Capture the cell that displays the provided text and extract its (x, y) central coordinate. 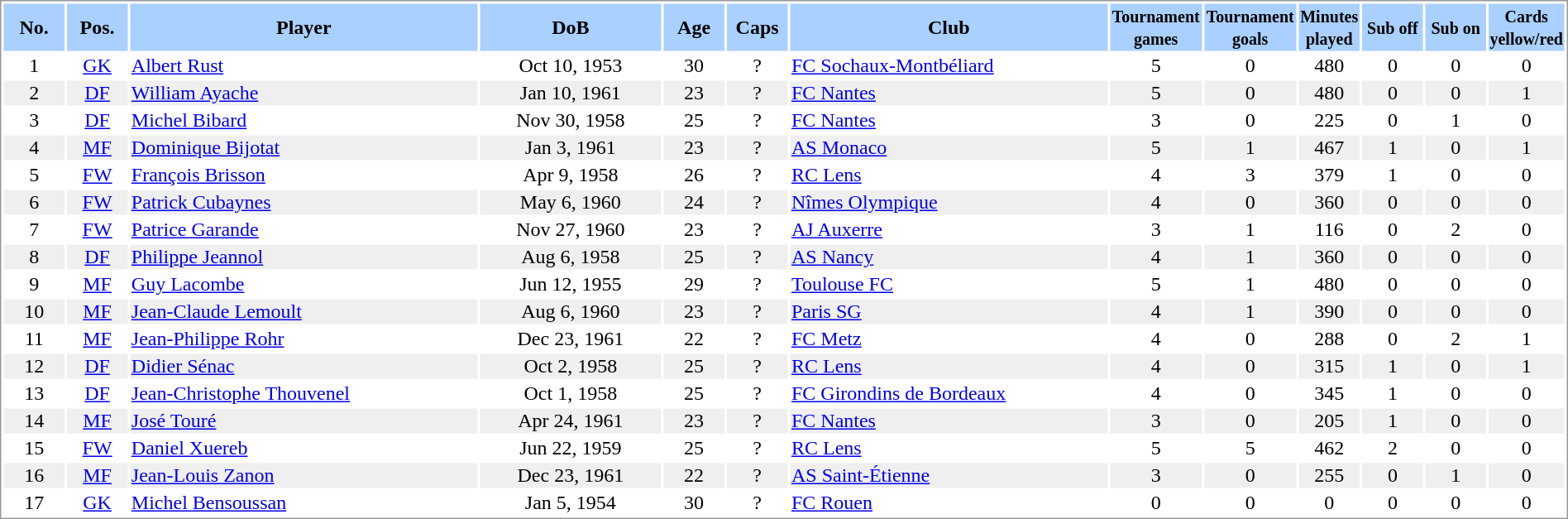
288 (1329, 339)
Jun 12, 1955 (571, 284)
Aug 6, 1960 (571, 312)
Cardsyellow/red (1527, 26)
Daniel Xuereb (304, 448)
Paris SG (949, 312)
6 (33, 203)
Tournamentgoals (1250, 26)
François Brisson (304, 175)
14 (33, 421)
11 (33, 339)
Oct 10, 1953 (571, 65)
Guy Lacombe (304, 284)
Jean-Claude Lemoult (304, 312)
Tournamentgames (1156, 26)
Patrice Garande (304, 229)
Michel Bibard (304, 120)
Nov 27, 1960 (571, 229)
255 (1329, 476)
Jan 3, 1961 (571, 148)
Oct 2, 1958 (571, 367)
DoB (571, 26)
17 (33, 502)
FC Rouen (949, 502)
FC Sochaux-Montbéliard (949, 65)
José Touré (304, 421)
Michel Bensoussan (304, 502)
AS Nancy (949, 257)
Nîmes Olympique (949, 203)
Minutesplayed (1329, 26)
Jean-Philippe Rohr (304, 339)
Toulouse FC (949, 284)
462 (1329, 448)
26 (693, 175)
May 6, 1960 (571, 203)
Apr 9, 1958 (571, 175)
Patrick Cubaynes (304, 203)
Sub off (1393, 26)
Pos. (98, 26)
10 (33, 312)
225 (1329, 120)
16 (33, 476)
AS Monaco (949, 148)
205 (1329, 421)
Aug 6, 1958 (571, 257)
Age (693, 26)
Jan 5, 1954 (571, 502)
15 (33, 448)
29 (693, 284)
12 (33, 367)
315 (1329, 367)
Player (304, 26)
Caps (758, 26)
Oct 1, 1958 (571, 393)
Jan 10, 1961 (571, 94)
9 (33, 284)
13 (33, 393)
116 (1329, 229)
379 (1329, 175)
AJ Auxerre (949, 229)
No. (33, 26)
Nov 30, 1958 (571, 120)
7 (33, 229)
390 (1329, 312)
Jun 22, 1959 (571, 448)
345 (1329, 393)
Albert Rust (304, 65)
Apr 24, 1961 (571, 421)
Jean-Louis Zanon (304, 476)
Didier Sénac (304, 367)
AS Saint-Étienne (949, 476)
24 (693, 203)
William Ayache (304, 94)
FC Metz (949, 339)
Club (949, 26)
8 (33, 257)
FC Girondins de Bordeaux (949, 393)
Sub on (1456, 26)
Philippe Jeannol (304, 257)
467 (1329, 148)
Dominique Bijotat (304, 148)
Jean-Christophe Thouvenel (304, 393)
